Scan for the cell matching the given text and deliver its [x, y] coordinate at center. 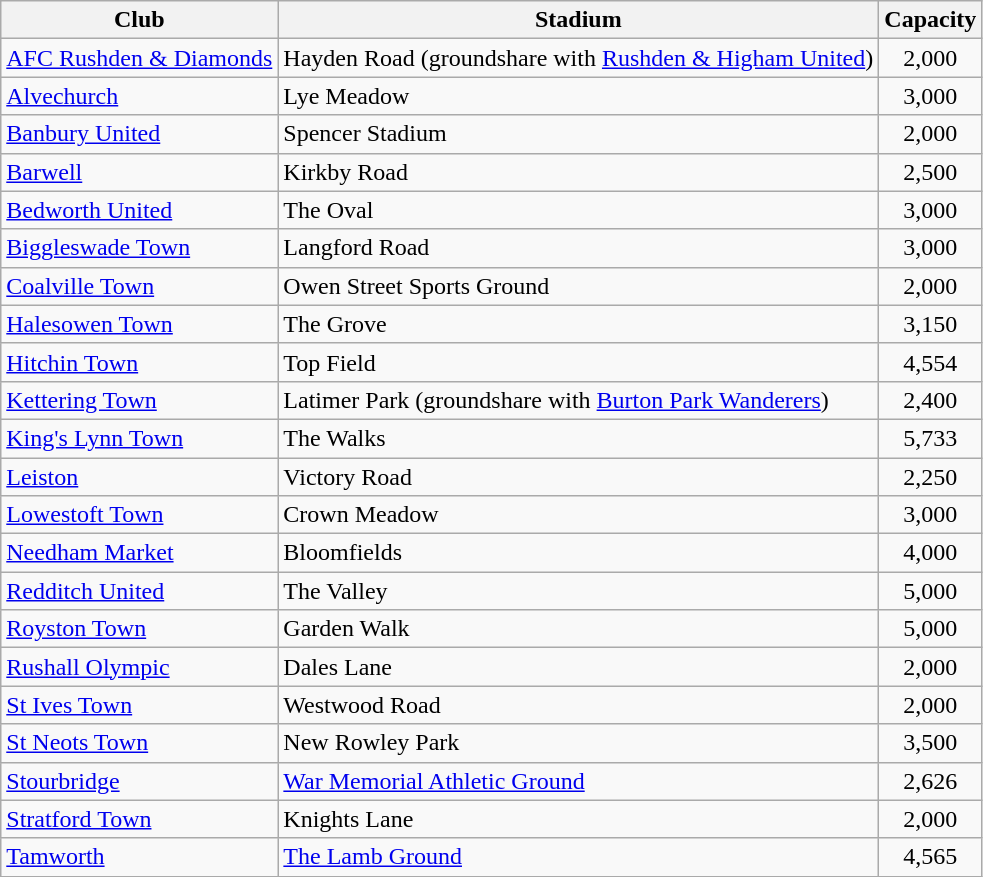
The Valley [578, 591]
Hitchin Town [140, 362]
Leiston [140, 477]
The Oval [578, 210]
Tamworth [140, 857]
Westwood Road [578, 705]
Rushall Olympic [140, 667]
5,733 [930, 438]
Stourbridge [140, 781]
3,500 [930, 743]
Langford Road [578, 248]
4,554 [930, 362]
4,000 [930, 553]
Halesowen Town [140, 324]
Capacity [930, 20]
Kettering Town [140, 400]
AFC Rushden & Diamonds [140, 58]
Lye Meadow [578, 96]
Knights Lane [578, 819]
St Neots Town [140, 743]
Latimer Park (groundshare with Burton Park Wanderers) [578, 400]
Owen Street Sports Ground [578, 286]
Needham Market [140, 553]
The Walks [578, 438]
4,565 [930, 857]
2,400 [930, 400]
New Rowley Park [578, 743]
Lowestoft Town [140, 515]
Kirkby Road [578, 172]
Stadium [578, 20]
Bloomfields [578, 553]
Banbury United [140, 134]
Biggleswade Town [140, 248]
The Lamb Ground [578, 857]
Crown Meadow [578, 515]
Dales Lane [578, 667]
Spencer Stadium [578, 134]
St Ives Town [140, 705]
Garden Walk [578, 629]
Top Field [578, 362]
Royston Town [140, 629]
War Memorial Athletic Ground [578, 781]
Coalville Town [140, 286]
Redditch United [140, 591]
3,150 [930, 324]
King's Lynn Town [140, 438]
Barwell [140, 172]
Hayden Road (groundshare with Rushden & Higham United) [578, 58]
2,626 [930, 781]
The Grove [578, 324]
2,500 [930, 172]
Club [140, 20]
Bedworth United [140, 210]
2,250 [930, 477]
Alvechurch [140, 96]
Victory Road [578, 477]
Stratford Town [140, 819]
